Output the [X, Y] coordinate of the center of the cell containing the given text.  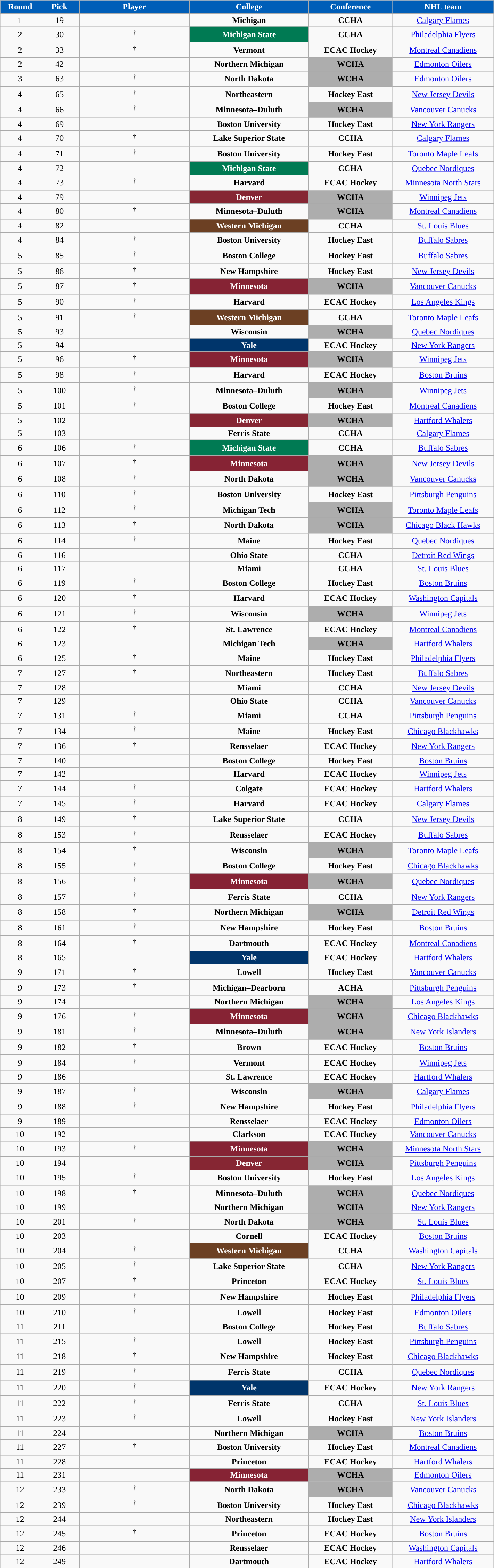
134 [59, 731]
186 [59, 1077]
176 [59, 1017]
82 [59, 226]
209 [59, 1297]
165 [59, 957]
Round [20, 7]
30 [59, 35]
246 [59, 1548]
227 [59, 1448]
113 [59, 526]
154 [59, 850]
120 [59, 599]
98 [59, 375]
86 [59, 271]
188 [59, 1107]
93 [59, 332]
90 [59, 302]
Brown [249, 1047]
127 [59, 674]
198 [59, 1193]
215 [59, 1341]
84 [59, 240]
119 [59, 583]
239 [59, 1505]
NHL team [443, 7]
129 [59, 701]
63 [59, 79]
101 [59, 406]
42 [59, 64]
173 [59, 987]
144 [59, 789]
228 [59, 1462]
33 [59, 50]
157 [59, 897]
94 [59, 345]
102 [59, 420]
72 [59, 168]
244 [59, 1519]
164 [59, 944]
184 [59, 1062]
210 [59, 1313]
128 [59, 688]
91 [59, 318]
85 [59, 256]
204 [59, 1251]
121 [59, 614]
108 [59, 479]
Conference [350, 7]
224 [59, 1433]
1 [20, 20]
189 [59, 1121]
Player [134, 7]
182 [59, 1047]
Pick [59, 7]
207 [59, 1282]
131 [59, 716]
Clarkson [249, 1134]
Michigan [249, 20]
87 [59, 286]
122 [59, 629]
155 [59, 866]
136 [59, 747]
194 [59, 1163]
College [249, 7]
100 [59, 391]
103 [59, 434]
156 [59, 882]
96 [59, 359]
117 [59, 568]
125 [59, 658]
114 [59, 541]
Chicago Black Hawks [443, 526]
Michigan–Dearborn [249, 987]
Cornell [249, 1236]
149 [59, 819]
153 [59, 835]
79 [59, 197]
203 [59, 1236]
195 [59, 1178]
65 [59, 95]
174 [59, 1002]
211 [59, 1327]
123 [59, 644]
3 [20, 79]
19 [59, 20]
73 [59, 183]
171 [59, 972]
199 [59, 1207]
71 [59, 154]
69 [59, 124]
ACHA [350, 987]
201 [59, 1222]
231 [59, 1475]
218 [59, 1357]
145 [59, 804]
140 [59, 761]
158 [59, 912]
233 [59, 1489]
187 [59, 1092]
110 [59, 494]
245 [59, 1534]
193 [59, 1149]
192 [59, 1134]
70 [59, 138]
222 [59, 1403]
142 [59, 774]
116 [59, 555]
112 [59, 510]
106 [59, 448]
107 [59, 464]
161 [59, 928]
220 [59, 1388]
66 [59, 110]
Colgate [249, 789]
219 [59, 1372]
181 [59, 1032]
80 [59, 211]
223 [59, 1419]
205 [59, 1266]
249 [59, 1561]
